Return the (x, y) coordinate for the center point of the cell that contains the specified text.  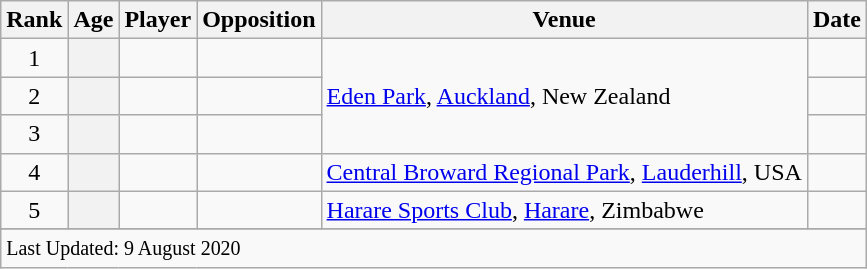
Last Updated: 9 August 2020 (434, 248)
Rank (34, 20)
4 (34, 172)
Opposition (259, 20)
Eden Park, Auckland, New Zealand (564, 96)
Age (94, 20)
5 (34, 210)
Venue (564, 20)
Player (158, 20)
Date (836, 20)
1 (34, 58)
Harare Sports Club, Harare, Zimbabwe (564, 210)
2 (34, 96)
Central Broward Regional Park, Lauderhill, USA (564, 172)
3 (34, 134)
